From the cell containing the given text, extract its center point as [X, Y] coordinate. 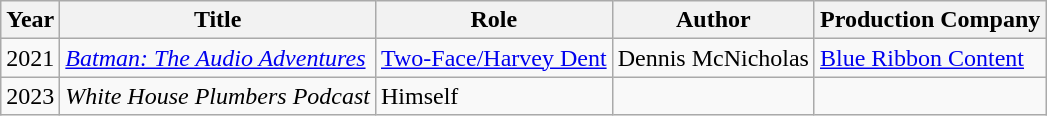
Himself [494, 96]
Title [218, 20]
Batman: The Audio Adventures [218, 58]
2021 [30, 58]
2023 [30, 96]
Year [30, 20]
Blue Ribbon Content [930, 58]
Role [494, 20]
Author [713, 20]
Production Company [930, 20]
White House Plumbers Podcast [218, 96]
Dennis McNicholas [713, 58]
Two-Face/Harvey Dent [494, 58]
